Determine the (x, y) coordinate at the center of the cell enclosing the given text.  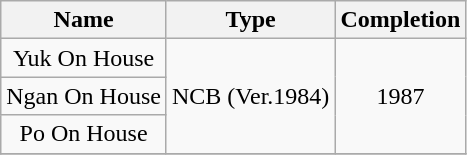
Ngan On House (84, 96)
Po On House (84, 134)
Name (84, 20)
Completion (400, 20)
1987 (400, 96)
NCB (Ver.1984) (250, 96)
Yuk On House (84, 58)
Type (250, 20)
